Scan for the cell matching the given text and deliver its (x, y) coordinate at center. 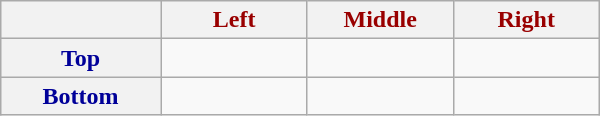
Right (526, 20)
Bottom (80, 96)
Left (234, 20)
Middle (380, 20)
Top (80, 58)
